Pinpoint the cell where the given text exists, returning its (X, Y) midpoint coordinate. 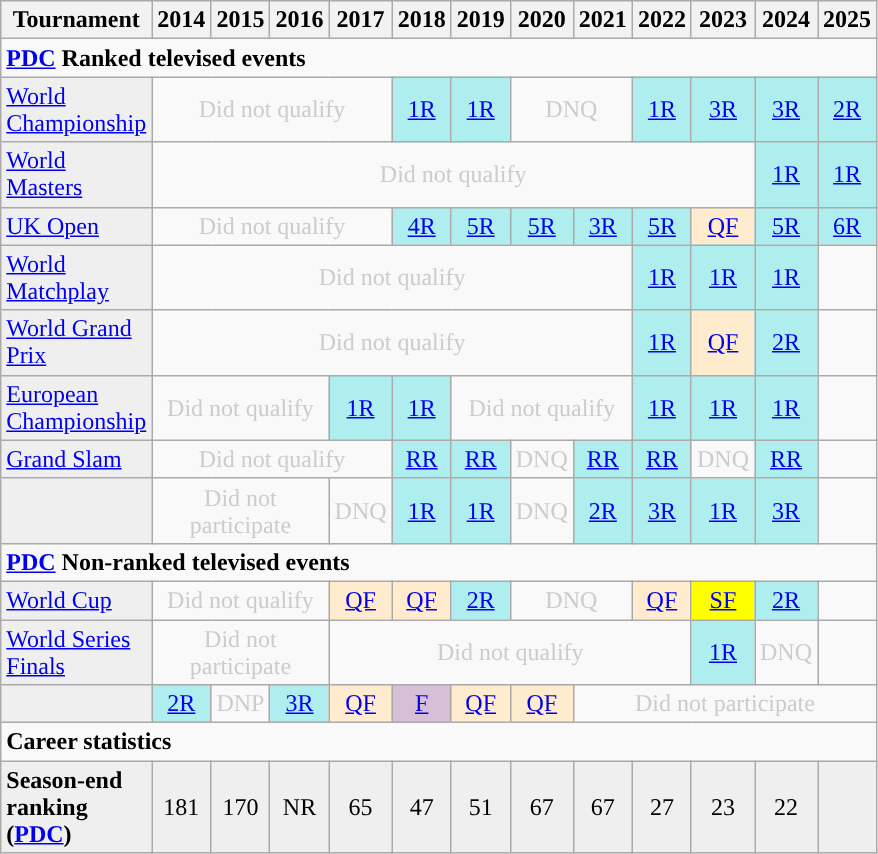
22 (786, 807)
SF (722, 600)
23 (722, 807)
2017 (360, 20)
European Championship (76, 408)
NR (300, 807)
2024 (786, 20)
Season-end ranking (PDC) (76, 807)
181 (182, 807)
World Grand Prix (76, 342)
UK Open (76, 226)
World Matchplay (76, 278)
27 (662, 807)
47 (422, 807)
2018 (422, 20)
World Cup (76, 600)
2014 (182, 20)
World Championship (76, 110)
4R (422, 226)
World Series Finals (76, 652)
6R (848, 226)
2021 (602, 20)
PDC Non-ranked televised events (439, 562)
Career statistics (439, 742)
PDC Ranked televised events (439, 58)
170 (240, 807)
World Masters (76, 174)
2022 (662, 20)
F (422, 704)
2020 (542, 20)
2023 (722, 20)
Tournament (76, 20)
2025 (848, 20)
65 (360, 807)
Grand Slam (76, 459)
DNP (240, 704)
2015 (240, 20)
2016 (300, 20)
51 (480, 807)
2019 (480, 20)
